Detect which cell encompasses the target text, then output its [X, Y] center coordinate. 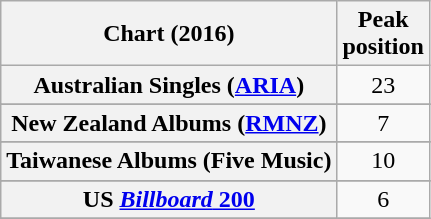
Australian Singles (ARIA) [169, 85]
US Billboard 200 [169, 199]
10 [383, 161]
Peak position [383, 34]
6 [383, 199]
23 [383, 85]
7 [383, 123]
New Zealand Albums (RMNZ) [169, 123]
Chart (2016) [169, 34]
Taiwanese Albums (Five Music) [169, 161]
